Return the [X, Y] coordinate for the center point of the cell that contains the specified text.  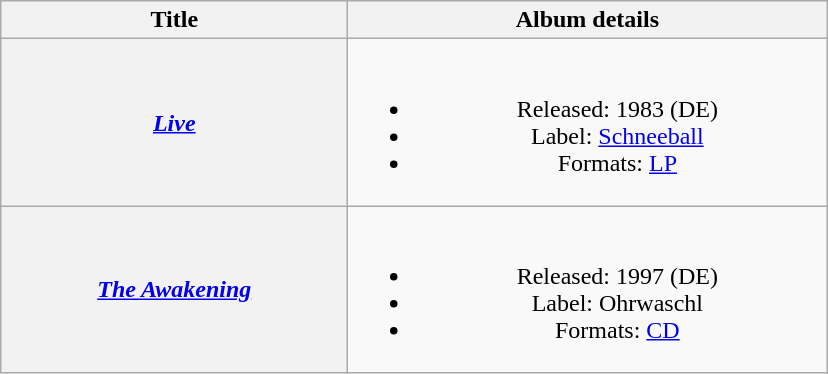
Album details [588, 20]
Released: 1997 (DE)Label: OhrwaschlFormats: CD [588, 290]
Released: 1983 (DE)Label: SchneeballFormats: LP [588, 122]
The Awakening [174, 290]
Title [174, 20]
Live [174, 122]
